Search for the cell housing the specified text and yield its [x, y] center coordinate. 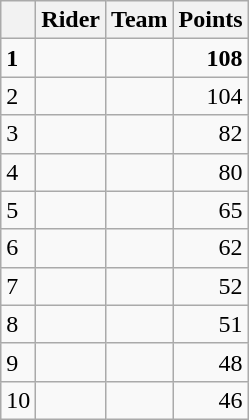
5 [18, 210]
Team [140, 20]
65 [210, 210]
1 [18, 58]
8 [18, 324]
80 [210, 172]
6 [18, 248]
104 [210, 96]
2 [18, 96]
48 [210, 362]
62 [210, 248]
Rider [71, 20]
3 [18, 134]
51 [210, 324]
4 [18, 172]
10 [18, 400]
52 [210, 286]
46 [210, 400]
108 [210, 58]
82 [210, 134]
Points [210, 20]
9 [18, 362]
7 [18, 286]
